Extract the (X, Y) coordinate from the center of the cell holding the provided text.  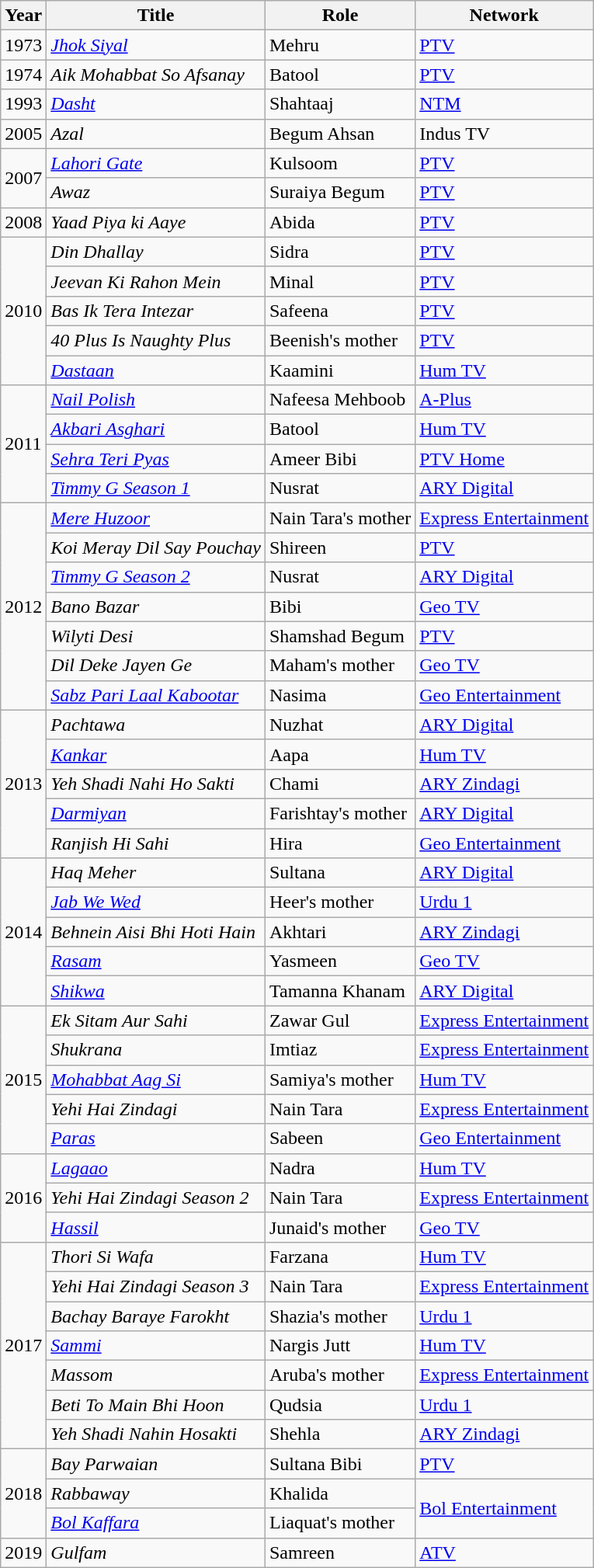
Sehra Teri Pyas (156, 459)
Rabbaway (156, 1493)
1973 (23, 45)
Yehi Hai Zindagi Season 2 (156, 1198)
Nuzhat (340, 725)
Gulfam (156, 1552)
2019 (23, 1552)
Sidra (340, 252)
Hira (340, 843)
Nadra (340, 1168)
Timmy G Season 1 (156, 488)
Yehi Hai Zindagi Season 3 (156, 1286)
Mere Huzoor (156, 518)
Kulsoom (340, 163)
2017 (23, 1345)
2013 (23, 784)
1993 (23, 104)
Bay Parwaian (156, 1464)
Shehla (340, 1434)
Kankar (156, 754)
Aik Mohabbat So Afsanay (156, 75)
Akbari Asghari (156, 429)
Hassil (156, 1227)
Massom (156, 1375)
Lahori Gate (156, 163)
Mohabbat Aag Si (156, 1080)
2018 (23, 1493)
Kaamini (340, 370)
Ranjish Hi Sahi (156, 843)
1974 (23, 75)
Dastaan (156, 370)
Year (23, 16)
2008 (23, 222)
Yasmeen (340, 961)
Imtiaz (340, 1050)
Akhtari (340, 932)
Begum Ahsan (340, 134)
Jab We Wed (156, 902)
Sammi (156, 1346)
Network (505, 16)
Heer's mother (340, 902)
Mehru (340, 45)
2016 (23, 1198)
Beenish's mother (340, 340)
Bano Bazar (156, 607)
Sabeen (340, 1139)
Shamshad Begum (340, 636)
Bol Entertainment (505, 1508)
Dil Deke Jayen Ge (156, 666)
Haq Meher (156, 873)
Beti To Main Bhi Hoon (156, 1405)
Dasht (156, 104)
Nargis Jutt (340, 1346)
Darmiyan (156, 813)
2010 (23, 311)
2007 (23, 178)
2015 (23, 1080)
Sultana Bibi (340, 1464)
2005 (23, 134)
Suraiya Begum (340, 193)
Thori Si Wafa (156, 1257)
Yeh Shadi Nahi Ho Sakti (156, 784)
Bachay Baraye Farokht (156, 1316)
Aapa (340, 754)
Shahtaaj (340, 104)
Lagaao (156, 1168)
Nafeesa Mehboob (340, 400)
Nasima (340, 695)
Samreen (340, 1552)
Bas Ik Tera Intezar (156, 311)
Shikwa (156, 991)
Junaid's mother (340, 1227)
Title (156, 16)
Wilyti Desi (156, 636)
Rasam (156, 961)
Nail Polish (156, 400)
Khalida (340, 1493)
Liaquat's mother (340, 1523)
Ameer Bibi (340, 459)
Aruba's mother (340, 1375)
Din Dhallay (156, 252)
Qudsia (340, 1405)
Tamanna Khanam (340, 991)
Sultana (340, 873)
Koi Meray Dil Say Pouchay (156, 548)
Indus TV (505, 134)
Samiya's mother (340, 1080)
2012 (23, 607)
Awaz (156, 193)
Farzana (340, 1257)
NTM (505, 104)
Bibi (340, 607)
Yehi Hai Zindagi (156, 1109)
Yaad Piya ki Aaye (156, 222)
Jhok Siyal (156, 45)
Timmy G Season 2 (156, 577)
A-Plus (505, 400)
Shireen (340, 548)
Zawar Gul (340, 1020)
Jeevan Ki Rahon Mein (156, 281)
Shazia's mother (340, 1316)
Pachtawa (156, 725)
Azal (156, 134)
Yeh Shadi Nahin Hosakti (156, 1434)
Safeena (340, 311)
Farishtay's mother (340, 813)
Bol Kaffara (156, 1523)
Chami (340, 784)
ATV (505, 1552)
2014 (23, 932)
2011 (23, 444)
Behnein Aisi Bhi Hoti Hain (156, 932)
Nain Tara's mother (340, 518)
Minal (340, 281)
Role (340, 16)
Abida (340, 222)
Maham's mother (340, 666)
PTV Home (505, 459)
Paras (156, 1139)
40 Plus Is Naughty Plus (156, 340)
Shukrana (156, 1050)
Ek Sitam Aur Sahi (156, 1020)
Sabz Pari Laal Kabootar (156, 695)
